Locate the cell with the specified text and output its [X, Y] center coordinate. 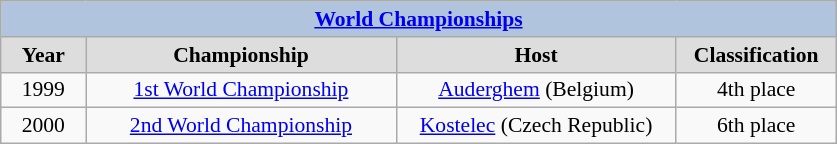
Kostelec (Czech Republic) [536, 126]
1st World Championship [241, 90]
1999 [44, 90]
Year [44, 55]
2000 [44, 126]
Classification [756, 55]
Championship [241, 55]
Host [536, 55]
4th place [756, 90]
Auderghem (Belgium) [536, 90]
6th place [756, 126]
2nd World Championship [241, 126]
World Championships [419, 19]
